Search for the cell housing the specified text and yield its (X, Y) center coordinate. 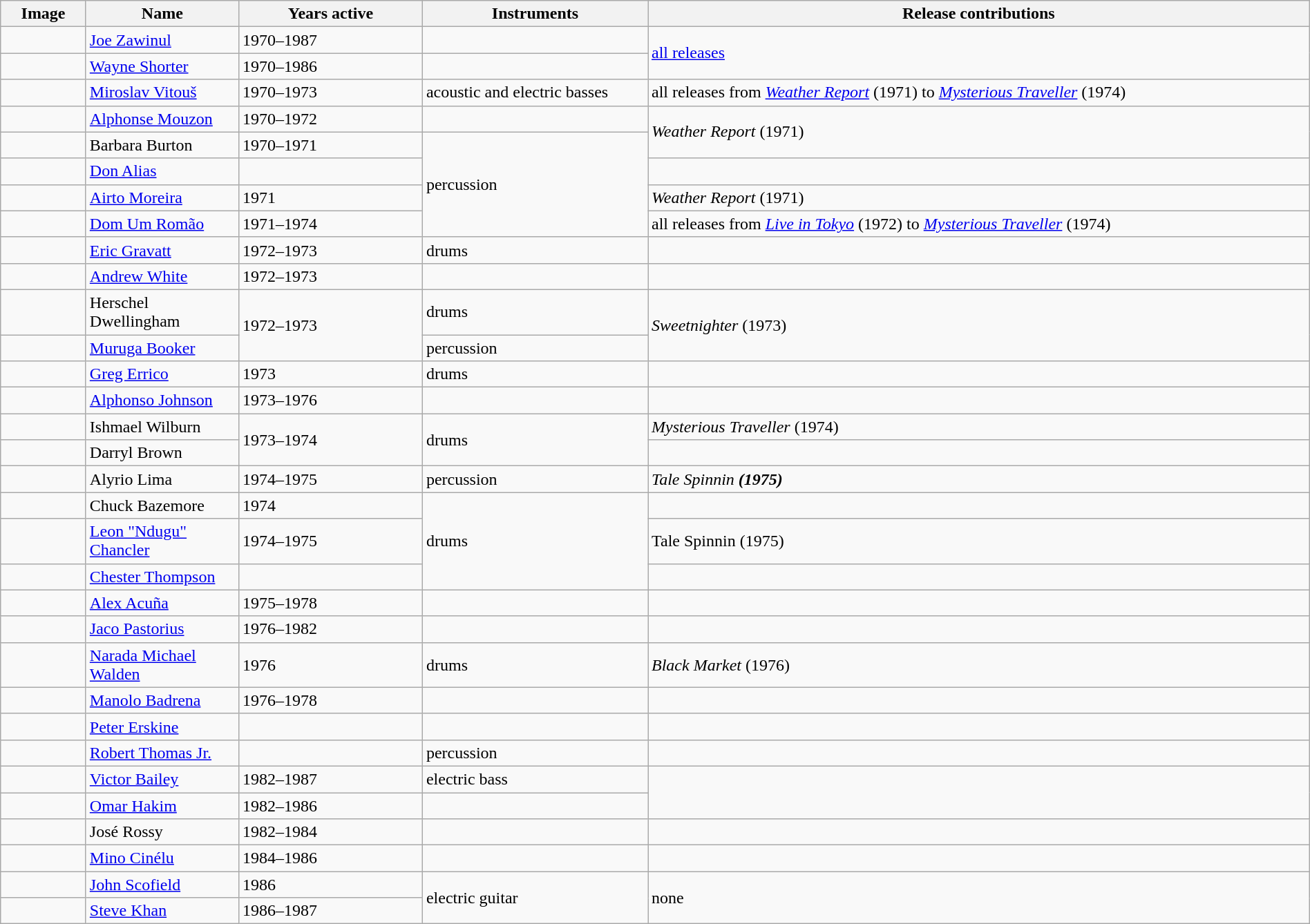
1973–1974 (330, 440)
Joe Zawinul (162, 40)
Jaco Pastorius (162, 629)
Airto Moreira (162, 198)
1970–1971 (330, 145)
1973 (330, 374)
Chuck Bazemore (162, 506)
John Scofield (162, 885)
electric guitar (535, 898)
Wayne Shorter (162, 66)
1976–1982 (330, 629)
1982–1986 (330, 806)
Release contributions (979, 14)
Name (162, 14)
1970–1986 (330, 66)
Herschel Dwellingham (162, 312)
Don Alias (162, 171)
Alphonse Mouzon (162, 119)
1986–1987 (330, 911)
1974 (330, 506)
1971 (330, 198)
Eric Gravatt (162, 250)
Peter Erskine (162, 726)
1976–1978 (330, 700)
1971–1974 (330, 224)
1982–1987 (330, 779)
1970–1973 (330, 93)
1975–1978 (330, 603)
Mysterious Traveller (1974) (979, 427)
Steve Khan (162, 911)
electric bass (535, 779)
1982–1984 (330, 832)
Andrew White (162, 276)
Leon "Ndugu" Chancler (162, 541)
Black Market (1976) (979, 664)
none (979, 898)
Dom Um Romão (162, 224)
Darryl Brown (162, 453)
Robert Thomas Jr. (162, 753)
Ishmael Wilburn (162, 427)
1986 (330, 885)
Instruments (535, 14)
Image (44, 14)
Narada Michael Walden (162, 664)
Barbara Burton (162, 145)
Alex Acuña (162, 603)
1984–1986 (330, 858)
1970–1972 (330, 119)
1970–1987 (330, 40)
all releases (979, 53)
1973–1976 (330, 401)
Omar Hakim (162, 806)
Manolo Badrena (162, 700)
Alyrio Lima (162, 479)
all releases from Weather Report (1971) to Mysterious Traveller (1974) (979, 93)
Muruga Booker (162, 347)
Mino Cinélu (162, 858)
all releases from Live in Tokyo (1972) to Mysterious Traveller (1974) (979, 224)
Miroslav Vitouš (162, 93)
1976 (330, 664)
Sweetnighter (1973) (979, 325)
Years active (330, 14)
Greg Errico (162, 374)
José Rossy (162, 832)
Chester Thompson (162, 577)
Victor Bailey (162, 779)
Alphonso Johnson (162, 401)
acoustic and electric basses (535, 93)
